Capture the cell that displays the provided text and extract its [X, Y] central coordinate. 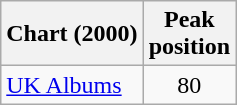
Chart (2000) [72, 34]
80 [189, 85]
UK Albums [72, 85]
Peakposition [189, 34]
